Capture the cell that displays the provided text and extract its (X, Y) central coordinate. 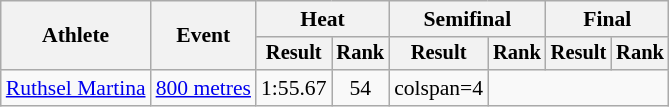
1:55.67 (294, 88)
Final (608, 19)
Event (204, 36)
Ruthsel Martina (76, 88)
Heat (322, 19)
colspan=4 (438, 88)
54 (361, 88)
Semifinal (468, 19)
Athlete (76, 36)
800 metres (204, 88)
